Pinpoint the cell where the given text exists, returning its (x, y) midpoint coordinate. 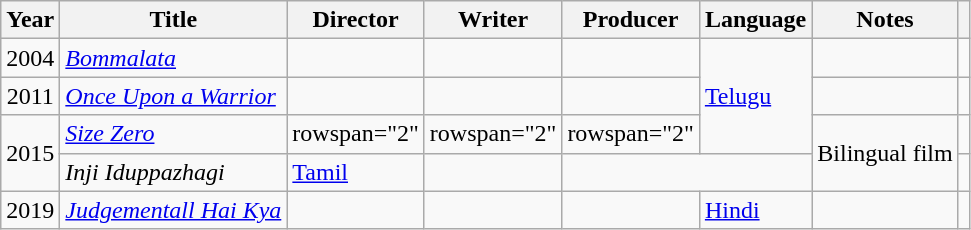
Judgementall Hai Kya (174, 210)
Producer (631, 20)
Tamil (356, 172)
Telugu (755, 96)
Size Zero (174, 134)
Title (174, 20)
Hindi (755, 210)
Director (356, 20)
Inji Iduppazhagi (174, 172)
2015 (30, 153)
Notes (885, 20)
Bommalata (174, 58)
Year (30, 20)
Writer (493, 20)
Bilingual film (885, 153)
2019 (30, 210)
Once Upon a Warrior (174, 96)
2011 (30, 96)
Language (755, 20)
2004 (30, 58)
